Return the [x, y] coordinate for the center point of the cell that contains the specified text.  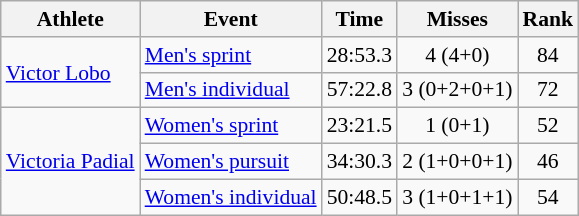
54 [548, 197]
Women's pursuit [231, 162]
Time [360, 19]
Victor Lobo [70, 72]
Misses [457, 19]
50:48.5 [360, 197]
1 (0+1) [457, 126]
34:30.3 [360, 162]
Rank [548, 19]
Women's sprint [231, 126]
23:21.5 [360, 126]
Athlete [70, 19]
3 (1+0+1+1) [457, 197]
52 [548, 126]
2 (1+0+0+1) [457, 162]
Men's individual [231, 90]
72 [548, 90]
46 [548, 162]
Women's individual [231, 197]
4 (4+0) [457, 55]
84 [548, 55]
3 (0+2+0+1) [457, 90]
Victoria Padial [70, 162]
Men's sprint [231, 55]
28:53.3 [360, 55]
57:22.8 [360, 90]
Event [231, 19]
